Find where the given text appears and provide that cell's center as [x, y] coordinate. 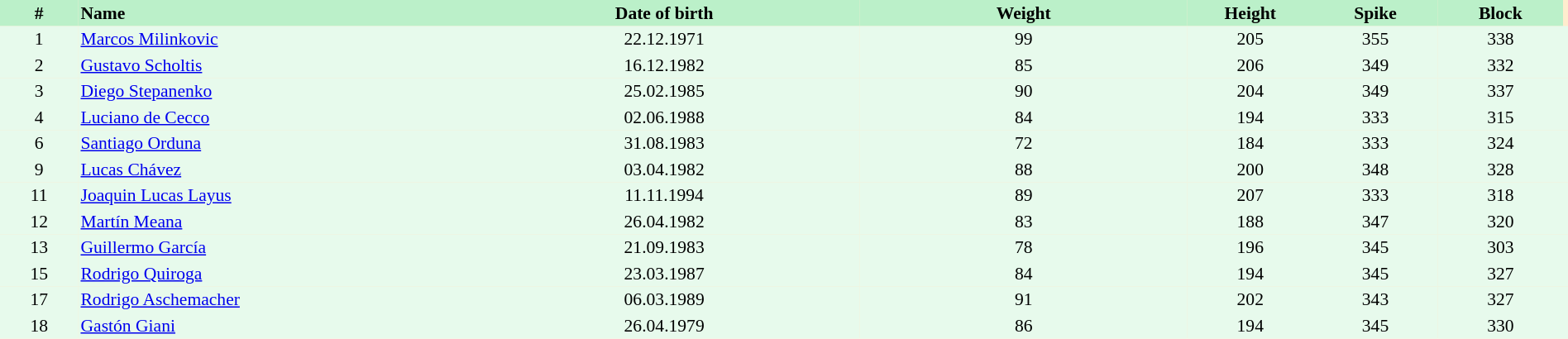
Rodrigo Quiroga [273, 274]
3 [39, 91]
78 [1024, 248]
Martín Meana [273, 222]
88 [1024, 169]
15 [39, 274]
Height [1250, 13]
91 [1024, 299]
Guillermo García [273, 248]
324 [1500, 144]
02.06.1988 [664, 117]
21.09.1983 [664, 248]
355 [1374, 40]
303 [1500, 248]
9 [39, 169]
320 [1500, 222]
343 [1374, 299]
4 [39, 117]
16.12.1982 [664, 65]
Marcos Milinkovic [273, 40]
18 [39, 326]
184 [1250, 144]
# [39, 13]
328 [1500, 169]
03.04.1982 [664, 169]
338 [1500, 40]
25.02.1985 [664, 91]
11 [39, 195]
330 [1500, 326]
26.04.1982 [664, 222]
Gastón Giani [273, 326]
347 [1374, 222]
72 [1024, 144]
13 [39, 248]
89 [1024, 195]
200 [1250, 169]
Spike [1374, 13]
204 [1250, 91]
Gustavo Scholtis [273, 65]
83 [1024, 222]
12 [39, 222]
315 [1500, 117]
1 [39, 40]
Diego Stepanenko [273, 91]
2 [39, 65]
26.04.1979 [664, 326]
17 [39, 299]
6 [39, 144]
22.12.1971 [664, 40]
Date of birth [664, 13]
205 [1250, 40]
Lucas Chávez [273, 169]
337 [1500, 91]
06.03.1989 [664, 299]
86 [1024, 326]
332 [1500, 65]
Block [1500, 13]
Name [273, 13]
207 [1250, 195]
188 [1250, 222]
Rodrigo Aschemacher [273, 299]
Luciano de Cecco [273, 117]
Weight [1024, 13]
11.11.1994 [664, 195]
Joaquin Lucas Layus [273, 195]
23.03.1987 [664, 274]
85 [1024, 65]
Santiago Orduna [273, 144]
348 [1374, 169]
206 [1250, 65]
202 [1250, 299]
196 [1250, 248]
90 [1024, 91]
318 [1500, 195]
99 [1024, 40]
31.08.1983 [664, 144]
